Search for the cell housing the specified text and yield its [X, Y] center coordinate. 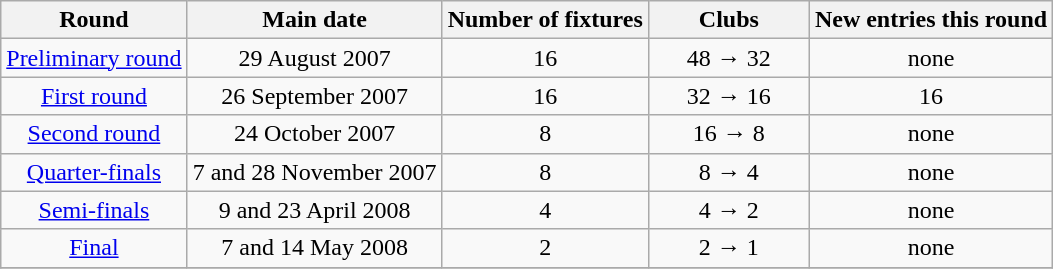
Main date [314, 20]
4 → 2 [728, 210]
Number of fixtures [545, 20]
Final [94, 248]
4 [545, 210]
48 → 32 [728, 58]
9 and 23 April 2008 [314, 210]
Clubs [728, 20]
Preliminary round [94, 58]
2 [545, 248]
8 → 4 [728, 172]
24 October 2007 [314, 134]
26 September 2007 [314, 96]
7 and 14 May 2008 [314, 248]
First round [94, 96]
Second round [94, 134]
Round [94, 20]
29 August 2007 [314, 58]
32 → 16 [728, 96]
New entries this round [930, 20]
Quarter-finals [94, 172]
16 → 8 [728, 134]
Semi-finals [94, 210]
7 and 28 November 2007 [314, 172]
2 → 1 [728, 248]
